Return the [X, Y] coordinate for the center point of the cell that contains the specified text.  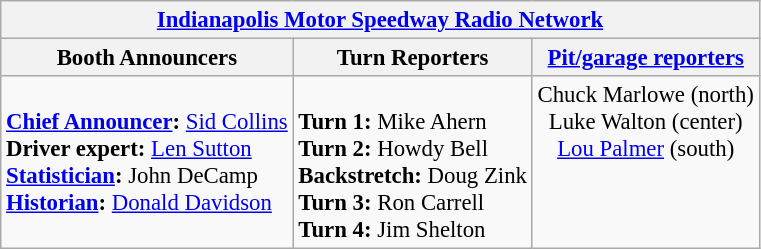
Pit/garage reporters [646, 58]
Chief Announcer: Sid Collins Driver expert: Len Sutton Statistician: John DeCamp Historian: Donald Davidson [147, 162]
Turn 1: Mike Ahern Turn 2: Howdy Bell Backstretch: Doug Zink Turn 3: Ron Carrell Turn 4: Jim Shelton [412, 162]
Chuck Marlowe (north)Luke Walton (center)Lou Palmer (south) [646, 162]
Booth Announcers [147, 58]
Indianapolis Motor Speedway Radio Network [380, 20]
Turn Reporters [412, 58]
